Output the [x, y] coordinate of the center of the cell containing the given text.  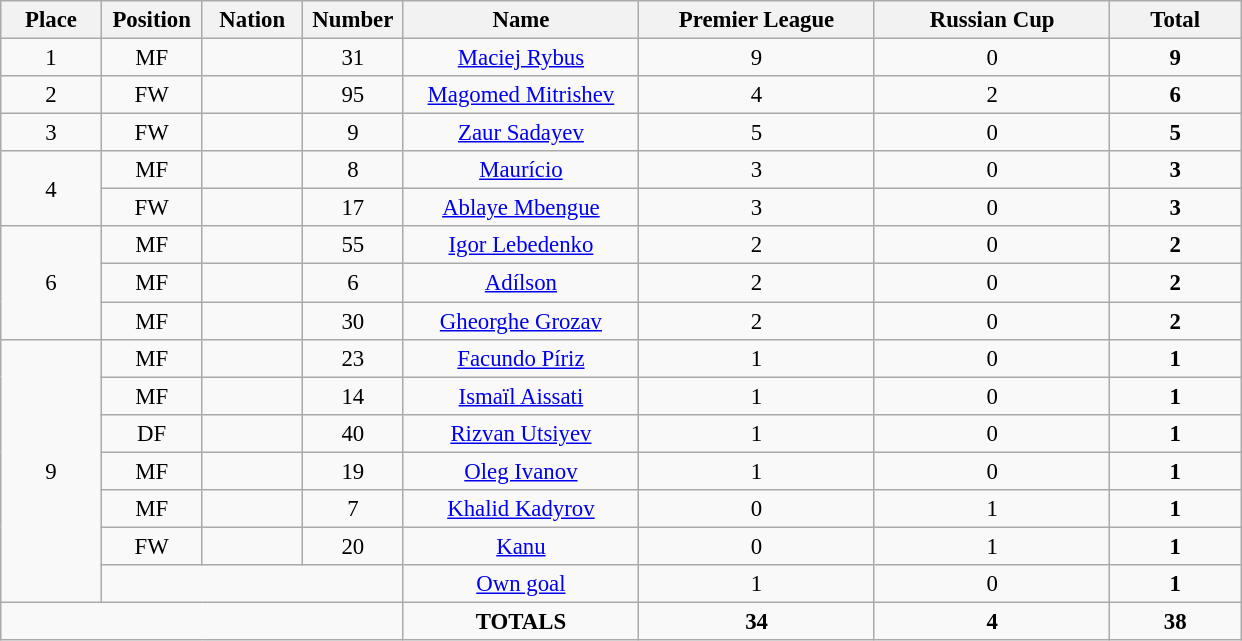
31 [354, 58]
95 [354, 95]
19 [354, 471]
Position [152, 20]
Own goal [521, 584]
30 [354, 321]
Name [521, 20]
Igor Lebedenko [521, 245]
Gheorghe Grozav [521, 321]
8 [354, 170]
Kanu [521, 546]
17 [354, 208]
40 [354, 433]
Place [52, 20]
Maciej Rybus [521, 58]
Rizvan Utsiyev [521, 433]
Russian Cup [992, 20]
Ismaïl Aissati [521, 396]
20 [354, 546]
34 [757, 621]
55 [354, 245]
TOTALS [521, 621]
Maurício [521, 170]
23 [354, 358]
Nation [252, 20]
Number [354, 20]
14 [354, 396]
Adílson [521, 283]
Ablaye Mbengue [521, 208]
Total [1176, 20]
Khalid Kadyrov [521, 509]
Facundo Píriz [521, 358]
7 [354, 509]
Zaur Sadayev [521, 133]
Magomed Mitrishev [521, 95]
Premier League [757, 20]
38 [1176, 621]
DF [152, 433]
Oleg Ivanov [521, 471]
